From the cell containing the given text, extract its center point as (X, Y) coordinate. 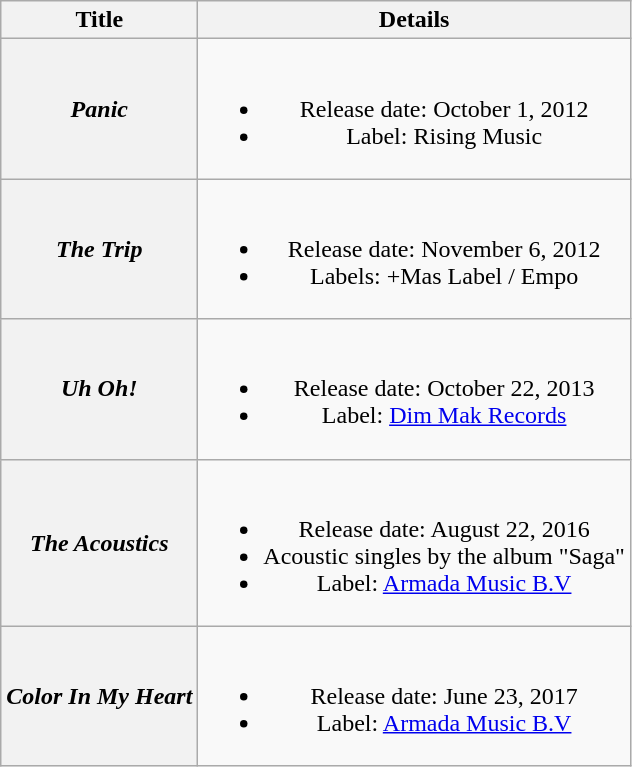
Release date: October 1, 2012Label: Rising Music (414, 109)
Uh Oh! (100, 389)
Title (100, 20)
Release date: October 22, 2013Label: Dim Mak Records (414, 389)
The Trip (100, 249)
Details (414, 20)
Release date: June 23, 2017Label: Armada Music B.V (414, 696)
The Acoustics (100, 542)
Panic (100, 109)
Color In My Heart (100, 696)
Release date: August 22, 2016Acoustic singles by the album "Saga"Label: Armada Music B.V (414, 542)
Release date: November 6, 2012Labels: +Mas Label / Empo (414, 249)
